Output the [X, Y] coordinate of the center of the cell containing the given text.  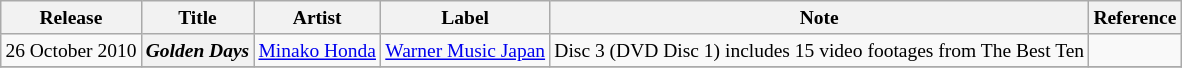
Note [820, 18]
Warner Music Japan [466, 50]
Disc 3 (DVD Disc 1) includes 15 video footages from The Best Ten [820, 50]
Label [466, 18]
Minako Honda [318, 50]
Reference [1135, 18]
Artist [318, 18]
Golden Days [198, 50]
26 October 2010 [71, 50]
Release [71, 18]
Title [198, 18]
